Determine the (x, y) coordinate at the center of the cell enclosing the given text.  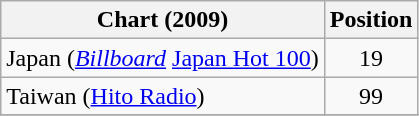
Position (371, 20)
99 (371, 96)
Taiwan (Hito Radio) (162, 96)
Chart (2009) (162, 20)
Japan (Billboard Japan Hot 100) (162, 58)
19 (371, 58)
